Output the [X, Y] coordinate of the center of the cell containing the given text.  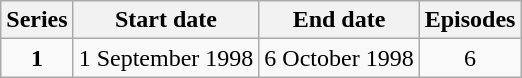
1 September 1998 [166, 58]
Start date [166, 20]
6 [470, 58]
End date [339, 20]
Series [37, 20]
Episodes [470, 20]
1 [37, 58]
6 October 1998 [339, 58]
